Return the (X, Y) coordinate for the center point of the cell that contains the specified text.  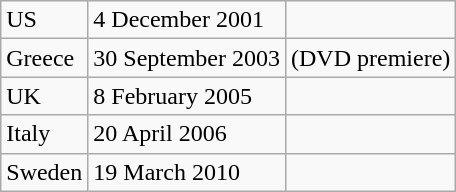
30 September 2003 (187, 58)
Sweden (44, 172)
US (44, 20)
20 April 2006 (187, 134)
(DVD premiere) (370, 58)
Italy (44, 134)
Greece (44, 58)
8 February 2005 (187, 96)
UK (44, 96)
4 December 2001 (187, 20)
19 March 2010 (187, 172)
